Return the [x, y] coordinate for the center point of the cell that contains the specified text.  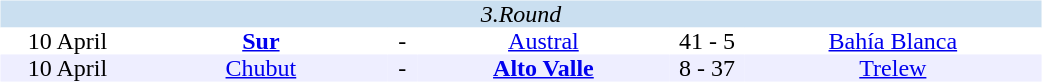
Austral [544, 42]
Bahía Blanca [892, 42]
41 - 5 [707, 42]
Sur [260, 42]
3.Round [520, 14]
8 - 37 [707, 68]
Trelew [892, 68]
Alto Valle [544, 68]
Chubut [260, 68]
